Search for the cell housing the specified text and yield its (X, Y) center coordinate. 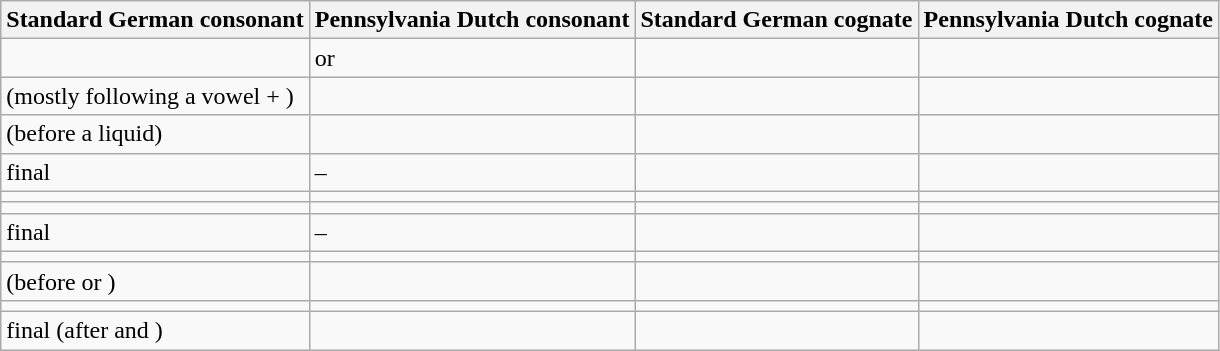
Pennsylvania Dutch cognate (1068, 20)
(mostly following a vowel + ) (155, 96)
Standard German cognate (776, 20)
Standard German consonant (155, 20)
or (472, 58)
(before a liquid) (155, 134)
(before or ) (155, 281)
Pennsylvania Dutch consonant (472, 20)
final (after and ) (155, 330)
